Capture the cell that displays the provided text and extract its (x, y) central coordinate. 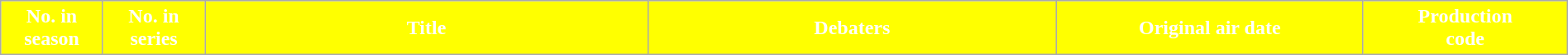
Productioncode (1465, 28)
No. inseries (154, 28)
No. inseason (52, 28)
Original air date (1209, 28)
Debaters (852, 28)
Title (427, 28)
